Return the [X, Y] coordinate for the center point of the cell that contains the specified text.  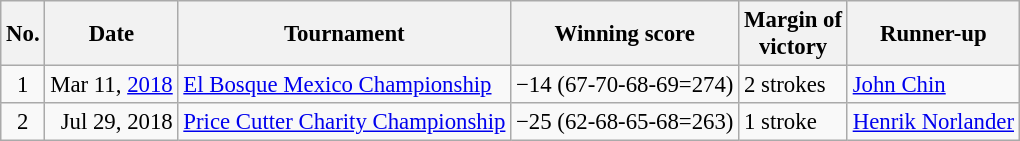
1 stroke [794, 122]
2 [23, 122]
−25 (62-68-65-68=263) [625, 122]
2 strokes [794, 85]
Mar 11, 2018 [112, 85]
Date [112, 34]
Runner-up [933, 34]
No. [23, 34]
El Bosque Mexico Championship [344, 85]
John Chin [933, 85]
Jul 29, 2018 [112, 122]
1 [23, 85]
Henrik Norlander [933, 122]
Tournament [344, 34]
−14 (67-70-68-69=274) [625, 85]
Margin ofvictory [794, 34]
Winning score [625, 34]
Price Cutter Charity Championship [344, 122]
